For the text-containing cell, return its midpoint in [X, Y] coordinate format. 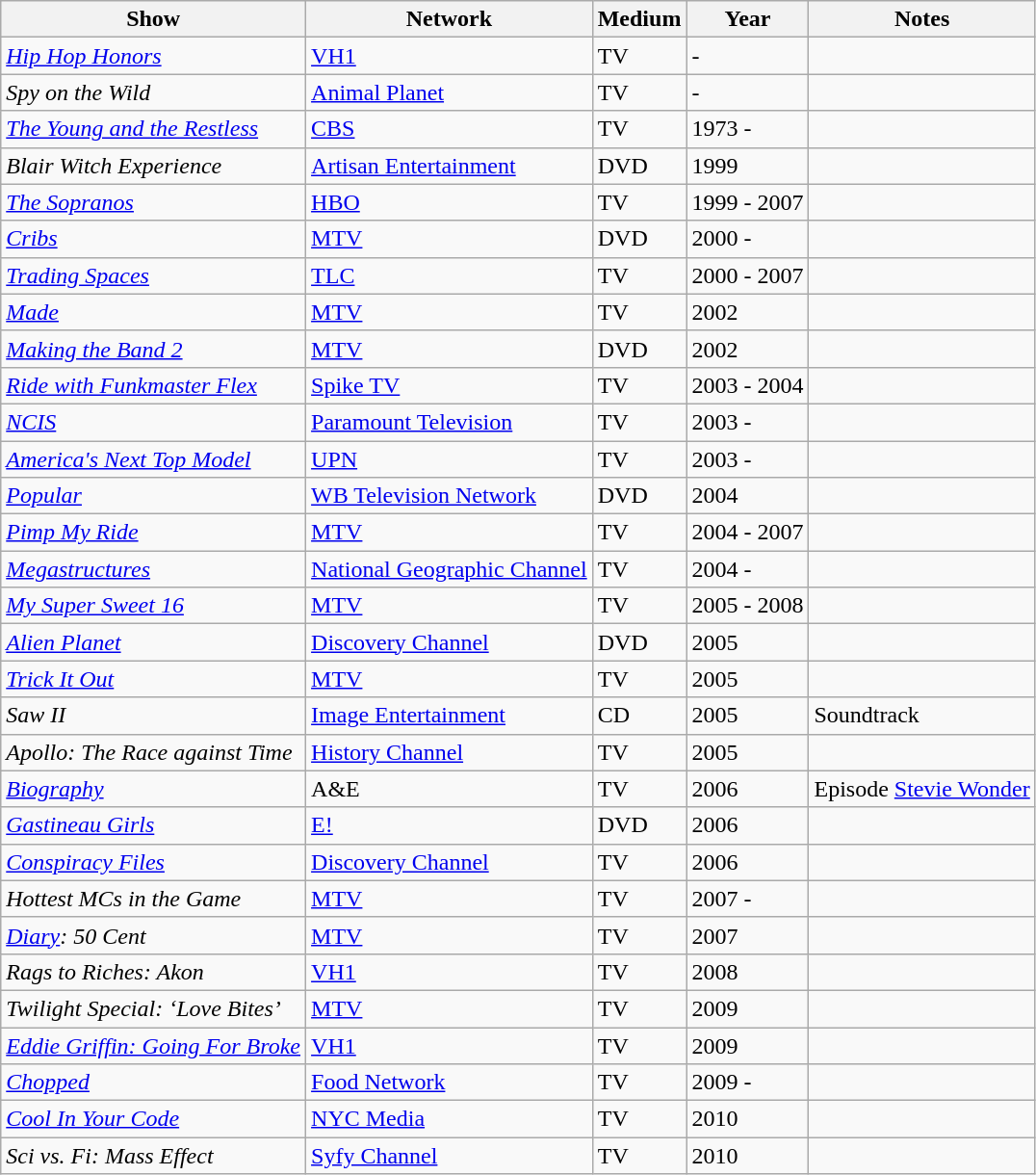
1973 - [747, 129]
Hottest MCs in the Game [154, 899]
Saw II [154, 716]
2008 [747, 972]
Conspiracy Files [154, 862]
Trick It Out [154, 679]
The Young and the Restless [154, 129]
Animal Planet [450, 92]
Apollo: The Race against Time [154, 752]
Show [154, 19]
Spike TV [450, 385]
Medium [639, 19]
Trading Spaces [154, 275]
TLC [450, 275]
2004 - 2007 [747, 533]
E! [450, 825]
Spy on the Wild [154, 92]
Blair Witch Experience [154, 166]
Gastineau Girls [154, 825]
1999 [747, 166]
My Super Sweet 16 [154, 606]
CD [639, 716]
UPN [450, 459]
Pimp My Ride [154, 533]
Food Network [450, 1083]
Year [747, 19]
2000 - 2007 [747, 275]
2009 - [747, 1083]
1999 - 2007 [747, 202]
Popular [154, 496]
America's Next Top Model [154, 459]
Ride with Funkmaster Flex [154, 385]
Network [450, 19]
Paramount Television [450, 422]
Biography [154, 789]
NYC Media [450, 1119]
2004 - [747, 569]
HBO [450, 202]
Cribs [154, 239]
2005 - 2008 [747, 606]
National Geographic Channel [450, 569]
2000 - [747, 239]
Sci vs. Fi: Mass Effect [154, 1156]
Syfy Channel [450, 1156]
Episode Stevie Wonder [922, 789]
Image Entertainment [450, 716]
Soundtrack [922, 716]
The Sopranos [154, 202]
2007 - [747, 899]
Made [154, 312]
2004 [747, 496]
Eddie Griffin: Going For Broke [154, 1045]
History Channel [450, 752]
Cool In Your Code [154, 1119]
Artisan Entertainment [450, 166]
NCIS [154, 422]
Alien Planet [154, 642]
Notes [922, 19]
CBS [450, 129]
Twilight Special: ‘Love Bites’ [154, 1008]
Diary: 50 Cent [154, 935]
Making the Band 2 [154, 349]
A&E [450, 789]
2003 - 2004 [747, 385]
Megastructures [154, 569]
Rags to Riches: Akon [154, 972]
WB Television Network [450, 496]
Hip Hop Honors [154, 56]
2007 [747, 935]
Chopped [154, 1083]
